Return [X, Y] of the center of cell containing provided text 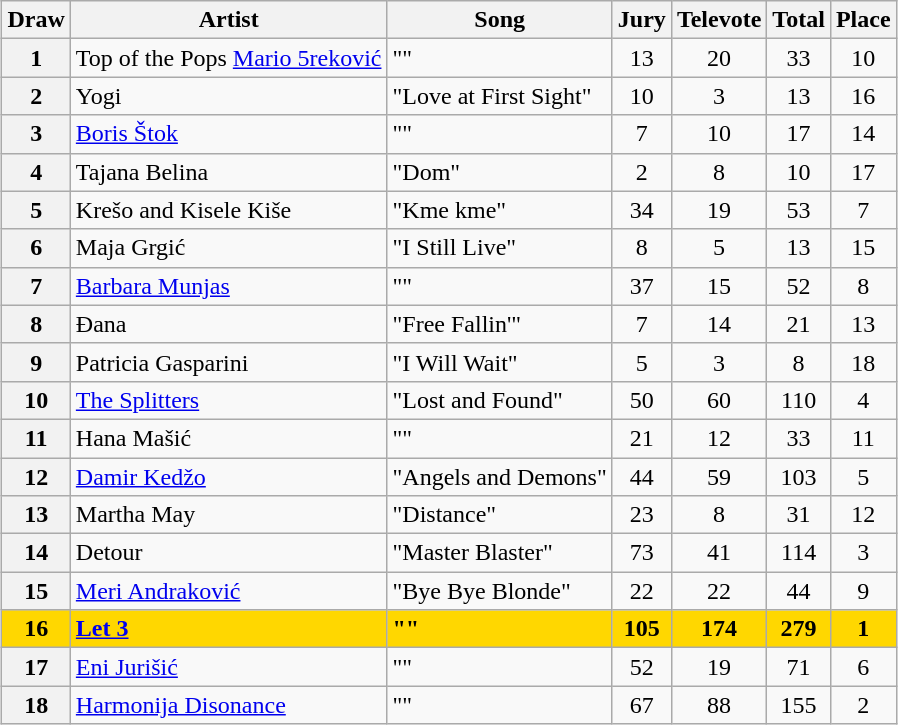
"Bye Bye Blonde" [500, 591]
"Kme kme" [500, 210]
Tajana Belina [228, 172]
Harmonija Disonance [228, 705]
Yogi [228, 96]
"I Still Live" [500, 248]
174 [718, 629]
88 [718, 705]
50 [642, 400]
Televote [718, 20]
"Free Fallin'" [500, 324]
34 [642, 210]
"Dom" [500, 172]
59 [718, 477]
105 [642, 629]
"Distance" [500, 515]
Meri Andraković [228, 591]
The Splitters [228, 400]
"Angels and Demons" [500, 477]
114 [799, 553]
Martha May [228, 515]
Krešo and Kisele Kiše [228, 210]
279 [799, 629]
155 [799, 705]
20 [718, 58]
"Master Blaster" [500, 553]
Maja Grgić [228, 248]
"Lost and Found" [500, 400]
Hana Mašić [228, 438]
103 [799, 477]
41 [718, 553]
Song [500, 20]
Jury [642, 20]
67 [642, 705]
Patricia Gasparini [228, 362]
110 [799, 400]
60 [718, 400]
Eni Jurišić [228, 667]
53 [799, 210]
Draw [36, 20]
Boris Štok [228, 134]
Total [799, 20]
Barbara Munjas [228, 286]
Damir Kedžo [228, 477]
Đana [228, 324]
Let 3 [228, 629]
"Love at First Sight" [500, 96]
73 [642, 553]
71 [799, 667]
23 [642, 515]
Artist [228, 20]
"I Will Wait" [500, 362]
37 [642, 286]
Detour [228, 553]
Place [863, 20]
Top of the Pops Mario 5reković [228, 58]
31 [799, 515]
